Detect which cell encompasses the target text, then output its [x, y] center coordinate. 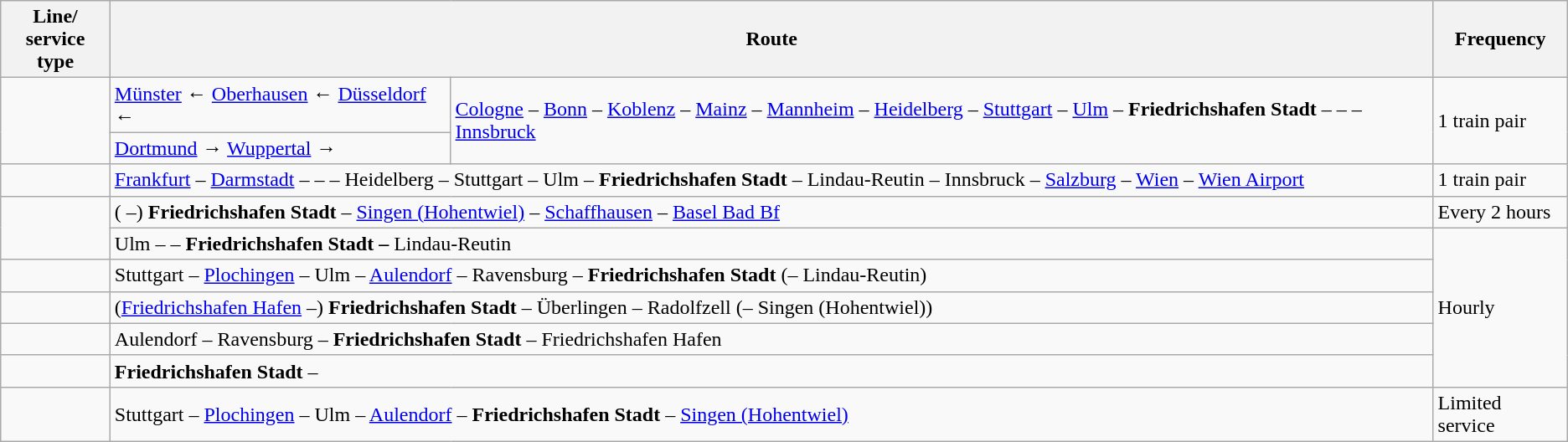
Hourly [1500, 307]
Line/service type [55, 39]
Stuttgart – Plochingen – Ulm – Aulendorf – Ravensburg – Friedrichshafen Stadt (– Lindau-Reutin) [771, 275]
Stuttgart – Plochingen – Ulm – Aulendorf – Friedrichshafen Stadt – Singen (Hohentwiel) [771, 414]
Limited service [1500, 414]
Frequency [1500, 39]
Aulendorf – Ravensburg – Friedrichshafen Stadt – Friedrichshafen Hafen [771, 339]
Route [771, 39]
Cologne – Bonn – Koblenz – Mainz – Mannheim – Heidelberg – Stuttgart – Ulm – Friedrichshafen Stadt – – – Innsbruck [941, 121]
Frankfurt – Darmstadt – – – Heidelberg – Stuttgart – Ulm – Friedrichshafen Stadt – Lindau-Reutin – Innsbruck – Salzburg – Wien – Wien Airport [771, 180]
Every 2 hours [1500, 212]
(Friedrichshafen Hafen –) Friedrichshafen Stadt – Überlingen – Radolfzell (– Singen (Hohentwiel)) [771, 307]
Ulm – – Friedrichshafen Stadt – Lindau-Reutin [771, 244]
( –) Friedrichshafen Stadt – Singen (Hohentwiel) – Schaffhausen – Basel Bad Bf [771, 212]
Friedrichshafen Stadt – [771, 371]
Dortmund → Wuppertal → [280, 148]
Münster ← Oberhausen ← Düsseldorf ← [280, 105]
